Scan for the cell matching the given text and deliver its (x, y) coordinate at center. 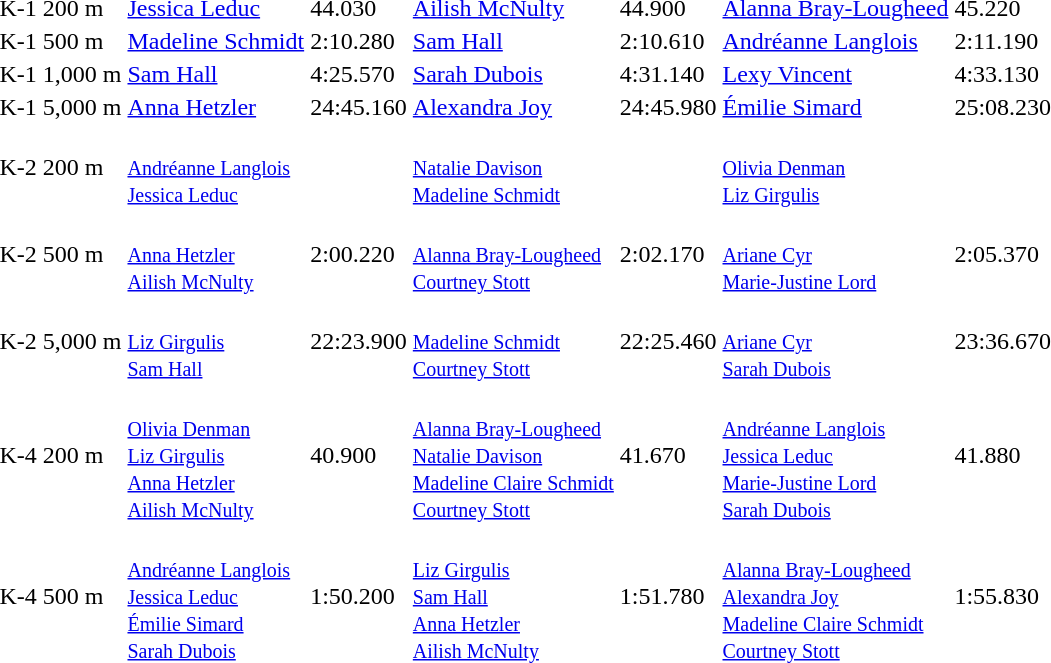
22:25.460 (668, 341)
22:23.900 (359, 341)
Sarah Dubois (513, 74)
Anna Hetzler (216, 107)
Madeline SchmidtCourtney Stott (513, 341)
2:00.220 (359, 254)
Andréanne LangloisJessica LeducMarie-Justine LordSarah Dubois (836, 455)
Alanna Bray-LougheedCourtney Stott (513, 254)
Alexandra Joy (513, 107)
Andréanne LangloisJessica Leduc (216, 167)
Liz GirgulisSam Hall (216, 341)
41.670 (668, 455)
Ariane CyrSarah Dubois (836, 341)
2:10.610 (668, 41)
Anna HetzlerAilish McNulty (216, 254)
40.900 (359, 455)
Lexy Vincent (836, 74)
4:25.570 (359, 74)
Émilie Simard (836, 107)
Madeline Schmidt (216, 41)
Andréanne Langlois (836, 41)
4:31.140 (668, 74)
Olivia Denman Liz Girgulis (836, 167)
Alanna Bray-LougheedNatalie DavisonMadeline Claire SchmidtCourtney Stott (513, 455)
Natalie DavisonMadeline Schmidt (513, 167)
24:45.980 (668, 107)
2:10.280 (359, 41)
2:02.170 (668, 254)
Ariane CyrMarie-Justine Lord (836, 254)
24:45.160 (359, 107)
Olivia DenmanLiz GirgulisAnna HetzlerAilish McNulty (216, 455)
